Find where the given text appears and provide that cell's center as (x, y) coordinate. 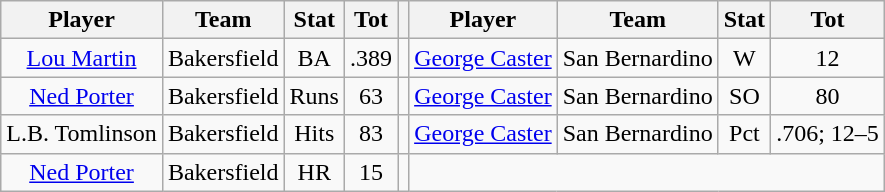
12 (828, 58)
.389 (370, 58)
W (744, 58)
SO (744, 96)
83 (370, 134)
Pct (744, 134)
Lou Martin (82, 58)
Hits (314, 134)
BA (314, 58)
63 (370, 96)
Runs (314, 96)
.706; 12–5 (828, 134)
80 (828, 96)
HR (314, 172)
L.B. Tomlinson (82, 134)
15 (370, 172)
